Identify which cell holds the provided text, then report its [x, y] central coordinate. 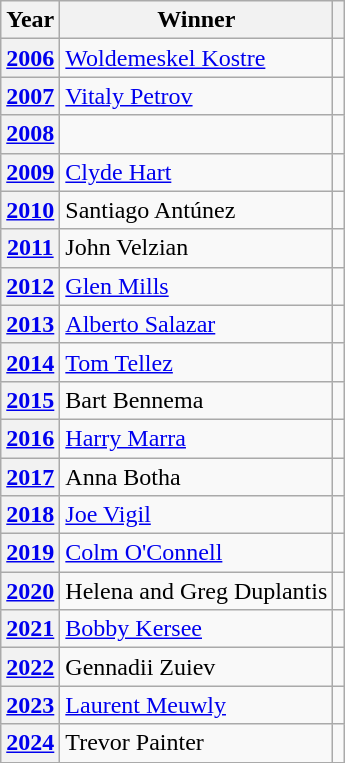
2024 [30, 743]
John Velzian [196, 248]
2017 [30, 477]
2022 [30, 667]
Winner [196, 20]
Trevor Painter [196, 743]
Glen Mills [196, 286]
Tom Tellez [196, 362]
2008 [30, 134]
Bart Bennema [196, 400]
2011 [30, 248]
Joe Vigil [196, 515]
2019 [30, 553]
2007 [30, 96]
Colm O'Connell [196, 553]
2014 [30, 362]
Woldemeskel Kostre [196, 58]
Laurent Meuwly [196, 705]
2013 [30, 324]
2021 [30, 629]
Helena and Greg Duplantis [196, 591]
2006 [30, 58]
2009 [30, 172]
Clyde Hart [196, 172]
Year [30, 20]
Bobby Kersee [196, 629]
Harry Marra [196, 438]
2012 [30, 286]
Gennadii Zuiev [196, 667]
2015 [30, 400]
Santiago Antúnez [196, 210]
Vitaly Petrov [196, 96]
2018 [30, 515]
2010 [30, 210]
2023 [30, 705]
Alberto Salazar [196, 324]
2020 [30, 591]
Anna Botha [196, 477]
2016 [30, 438]
